Detect which cell encompasses the target text, then output its (X, Y) center coordinate. 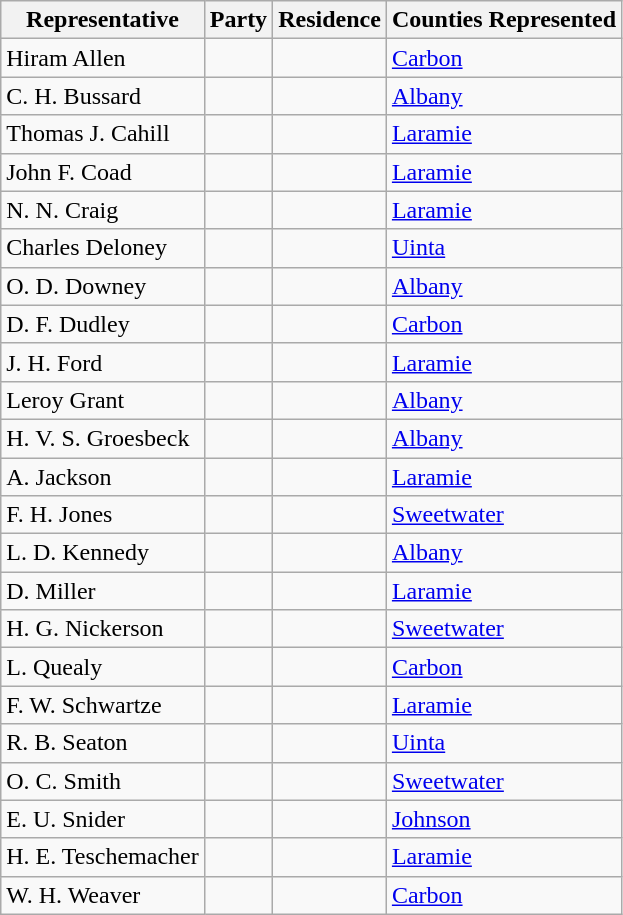
Party (238, 20)
Residence (330, 20)
F. H. Jones (103, 515)
L. Quealy (103, 667)
H. E. Teschemacher (103, 857)
Hiram Allen (103, 58)
Leroy Grant (103, 400)
A. Jackson (103, 477)
O. D. Downey (103, 286)
D. F. Dudley (103, 324)
H. V. S. Groesbeck (103, 438)
Counties Represented (504, 20)
J. H. Ford (103, 362)
E. U. Snider (103, 819)
D. Miller (103, 591)
Johnson (504, 819)
F. W. Schwartze (103, 705)
Representative (103, 20)
C. H. Bussard (103, 96)
O. C. Smith (103, 781)
R. B. Seaton (103, 743)
W. H. Weaver (103, 895)
H. G. Nickerson (103, 629)
Charles Deloney (103, 248)
Thomas J. Cahill (103, 134)
John F. Coad (103, 172)
N. N. Craig (103, 210)
L. D. Kennedy (103, 553)
